Find where the given text appears and provide that cell's center as (x, y) coordinate. 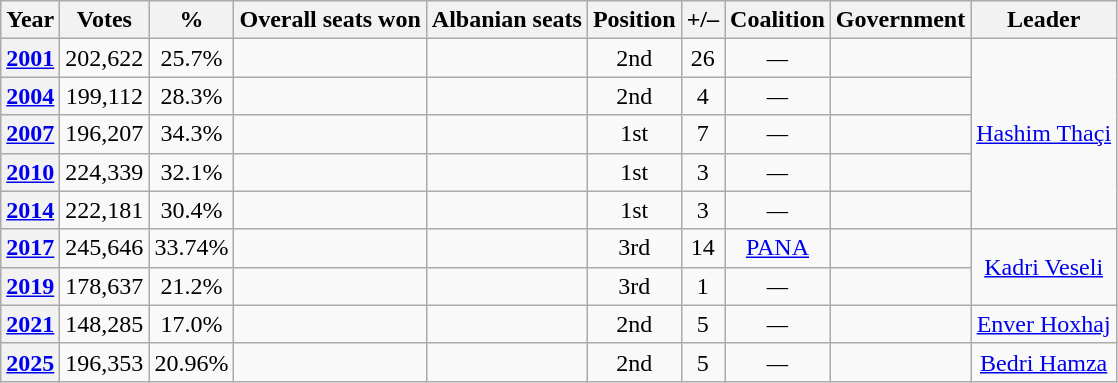
222,181 (104, 210)
245,646 (104, 248)
2007 (30, 134)
21.2% (192, 286)
+/– (702, 20)
17.0% (192, 324)
2025 (30, 362)
Leader (1044, 20)
Position (634, 20)
224,339 (104, 172)
196,353 (104, 362)
PANA (778, 248)
148,285 (104, 324)
199,112 (104, 96)
4 (702, 96)
Votes (104, 20)
2004 (30, 96)
2017 (30, 248)
2001 (30, 58)
Coalition (778, 20)
33.74% (192, 248)
196,207 (104, 134)
Bedri Hamza (1044, 362)
25.7% (192, 58)
2019 (30, 286)
178,637 (104, 286)
30.4% (192, 210)
Year (30, 20)
Albanian seats (506, 20)
26 (702, 58)
Government (900, 20)
14 (702, 248)
Overall seats won (330, 20)
2010 (30, 172)
7 (702, 134)
32.1% (192, 172)
20.96% (192, 362)
2014 (30, 210)
% (192, 20)
Hashim Thaçi (1044, 134)
202,622 (104, 58)
Kadri Veseli (1044, 267)
Enver Hoxhaj (1044, 324)
2021 (30, 324)
34.3% (192, 134)
28.3% (192, 96)
1 (702, 286)
